For the text-containing cell, return its midpoint in [x, y] coordinate format. 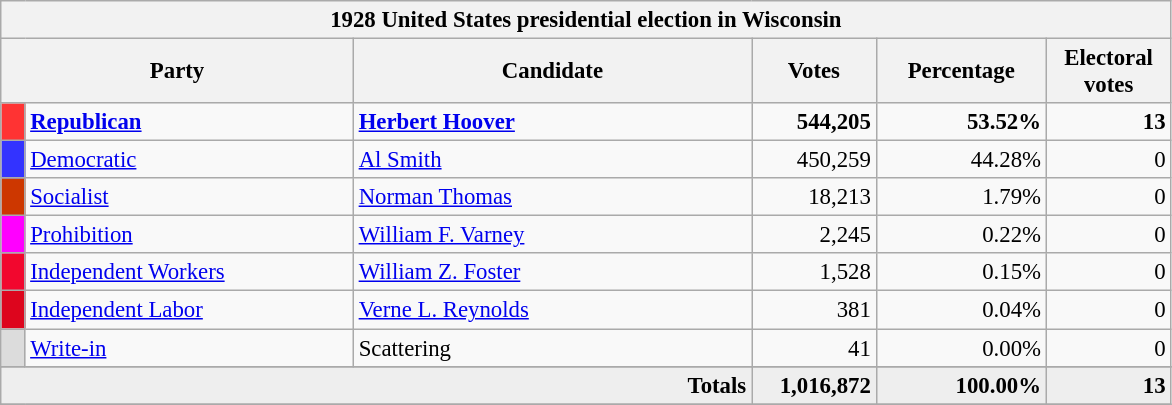
0.04% [961, 310]
William F. Varney [552, 235]
Party [178, 72]
Scattering [552, 348]
Totals [376, 385]
2,245 [814, 235]
Verne L. Reynolds [552, 310]
Socialist [189, 197]
Votes [814, 72]
0.15% [961, 273]
Norman Thomas [552, 197]
Herbert Hoover [552, 122]
Prohibition [189, 235]
Independent Labor [189, 310]
53.52% [961, 122]
44.28% [961, 160]
Al Smith [552, 160]
Percentage [961, 72]
Democratic [189, 160]
0.22% [961, 235]
Independent Workers [189, 273]
1928 United States presidential election in Wisconsin [586, 20]
381 [814, 310]
18,213 [814, 197]
1,016,872 [814, 385]
1,528 [814, 273]
Write-in [189, 348]
450,259 [814, 160]
Electoral votes [1108, 72]
41 [814, 348]
Republican [189, 122]
0.00% [961, 348]
1.79% [961, 197]
Candidate [552, 72]
William Z. Foster [552, 273]
100.00% [961, 385]
544,205 [814, 122]
